Return [x, y] of the center of cell containing provided text 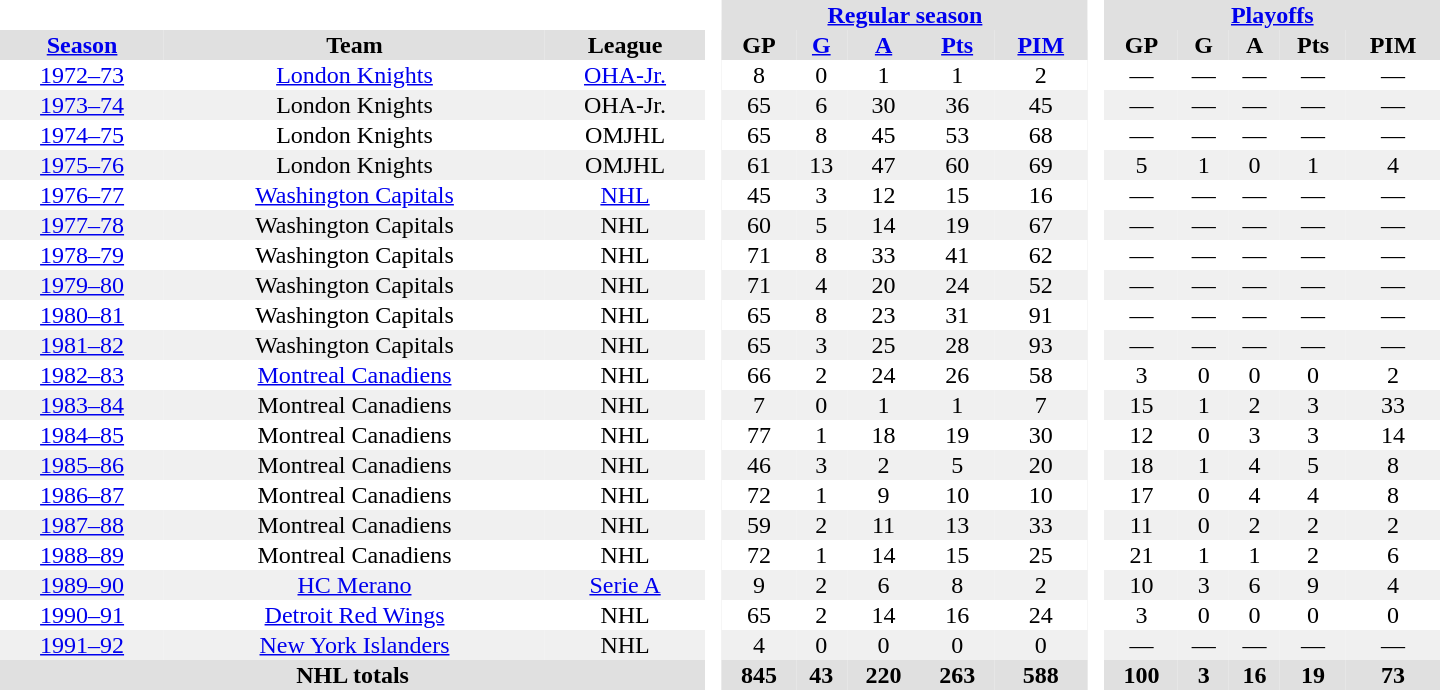
58 [1041, 375]
67 [1041, 225]
New York Islanders [354, 645]
47 [884, 165]
Regular season [904, 15]
21 [1142, 555]
31 [957, 315]
53 [957, 135]
1978–79 [82, 255]
59 [759, 525]
263 [957, 675]
1989–90 [82, 585]
1984–85 [82, 435]
1991–92 [82, 645]
HC Merano [354, 585]
845 [759, 675]
43 [822, 675]
220 [884, 675]
61 [759, 165]
62 [1041, 255]
23 [884, 315]
1974–75 [82, 135]
66 [759, 375]
91 [1041, 315]
1976–77 [82, 195]
1986–87 [82, 495]
League [625, 45]
1973–74 [82, 105]
1979–80 [82, 285]
Detroit Red Wings [354, 615]
1980–81 [82, 315]
Serie A [625, 585]
1982–83 [82, 375]
1988–89 [82, 555]
Season [82, 45]
69 [1041, 165]
100 [1142, 675]
36 [957, 105]
1972–73 [82, 75]
17 [1142, 495]
93 [1041, 345]
1987–88 [82, 525]
73 [1393, 675]
41 [957, 255]
Team [354, 45]
52 [1041, 285]
588 [1041, 675]
26 [957, 375]
28 [957, 345]
68 [1041, 135]
Playoffs [1272, 15]
1990–91 [82, 615]
NHL totals [352, 675]
1983–84 [82, 405]
1977–78 [82, 225]
1981–82 [82, 345]
1985–86 [82, 465]
1975–76 [82, 165]
46 [759, 465]
77 [759, 435]
